For the text-containing cell, return its midpoint in [x, y] coordinate format. 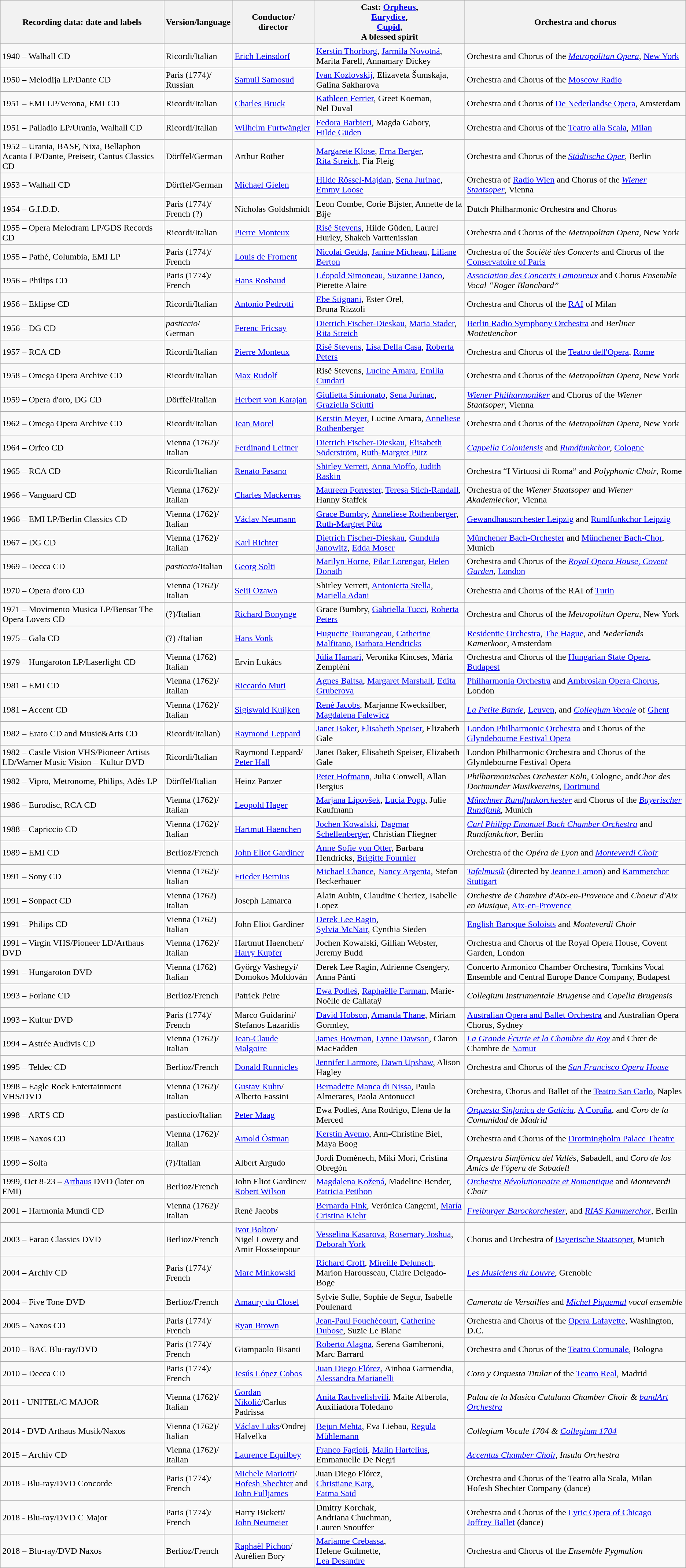
Hartmut Haenchen [273, 829]
Magdalena Kožená, Madeline Bender, Patricia Petibon [389, 1187]
Wilhelm Furtwängler [273, 128]
2018 - Blu-ray/DVD C Major [82, 1517]
Paris (1774)/Russian [198, 80]
Herbert von Karajan [273, 400]
Gewandhausorchester Leipzig and Rundfunkchor Leipzig [575, 519]
1993 – Kultur DVD [82, 1020]
Charles Bruck [273, 103]
1979 – Hungaroton LP/Laserlight CD [82, 662]
1991 – Sony CD [82, 877]
Nicholas Goldshmidt [273, 209]
Donald Runnicles [273, 1067]
Grace Bumbry, Gabriella Tucci, Roberta Peters [389, 614]
Júlia Hamari, Veronika Kincses, Mária Zempléni [389, 662]
Tafelmusik (directed by Jeanne Lamon) and Kammerchor Stuttgart [575, 877]
1962 – Omega Opera Archive CD [82, 424]
Bernarda Fink, Verónica Cangemi, María Cristina Kiehr [389, 1210]
Frieder Bernius [273, 877]
Raphaël Pichon/Aurélien Bory [273, 1551]
(?) /Italian [198, 638]
Marco Guidarini/Stefanos Lazaridis [273, 1020]
Collegium Instrumentale Brugense and Capella Brugensis [575, 995]
Léopold Simoneau, Suzanne Danco, Pierette Alaire [389, 280]
Orchestra and Chorus of the San Francisco Opera House [575, 1067]
Les Musiciens du Louvre, Grenoble [575, 1273]
Gordan Nikolić/Carlus Padrissa [273, 1402]
1991 – Philips CD [82, 924]
1953 – Walhall CD [82, 185]
David Hobson, Amanda Thane, Miriam Gormley, [389, 1020]
1951 – Palladio LP/Urania, Walhall CD [82, 128]
Antonio Pedrotti [273, 304]
Orchestra and Chorus of the Teatro alla Scala, MilanHofesh Shechter Company (dance) [575, 1483]
La Petite Bande, Leuven, and Collegium Vocale of Ghent [575, 710]
Cappella Coloniensis and Rundfunkchor, Cologne [575, 447]
Marianne Crebassa,Helene Guilmette,Lea Desandre [389, 1551]
Dmitry Korchak,Andriana Chuchman,Lauren Snouffer [389, 1517]
Agnes Baltsa, Margaret Marshall, Edita Gruberova [389, 685]
Huguette Tourangeau, Catherine Malfitano, Barbara Hendricks [389, 638]
Philharmonisches Orchester Köln, Cologne, andChor des Dortmunder Musikvereins, Dortmund [575, 781]
1998 – ARTS CD [82, 1115]
Orchestra and Chorus of the Teatro dell'Opera, Rome [575, 352]
Orchestra and Chorus of De Nederlandse Opera, Amsterdam [575, 103]
Hartmut Haenchen/ Harry Kupfer [273, 948]
Erich Leinsdorf [273, 56]
Anita Rachvelishvili, Maite Alberola, Auxiliadora Toledano [389, 1402]
Hans Rosbaud [273, 280]
Arthur Rother [273, 156]
Orchestra and Chorus of the Städtische Oper, Berlin [575, 156]
Orchestra and Chorus of the Moscow Radio [575, 80]
1999 – Solfa [82, 1163]
Hans Vonk [273, 638]
Laurence Equilbey [273, 1454]
Ebe Stignani, Ester Orel, Bruna Rizzoli [389, 304]
1998 – Naxos CD [82, 1139]
1950 – Melodija LP/Dante CD [82, 80]
1982 – Castle Vision VHS/Pioneer Artists LD/Warner Music Vision – Kultur DVD [82, 757]
1982 – Vipro, Metronome, Philips, Adès LP [82, 781]
1999, Oct 8-23 – Arthaus DVD (later on EMI) [82, 1187]
1967 – DG CD [82, 542]
James Bowman, Lynne Dawson, Claron MacFadden [389, 1043]
Shirley Verrett, Antonietta Stella, Mariella Adani [389, 590]
1975 – Gala CD [82, 638]
Palau de la Musica Catalana Chamber Choir & bandArt Orchestra [575, 1402]
Camerata de Versailles and Michel Piquemal vocal ensemble [575, 1302]
Jean Morel [273, 424]
Alain Aubin, Claudine Cheriez, Isabelle Lopez [389, 900]
Ferdinand Leitner [273, 447]
Association des Concerts Lamoureux and Chorus Ensemble Vocal “Roger Blanchard” [575, 280]
1970 – Opera d'oro CD [82, 590]
Berlin Radio Symphony Orchestra and Berliner Mottettenchor [575, 328]
1989 – EMI CD [82, 853]
English Baroque Soloists and Monteverdi Choir [575, 924]
Seiji Ozawa [273, 590]
1982 – Erato CD and Music&Arts CD [82, 734]
Orchestra, Chorus and Ballet of the Teatro San Carlo, Naples [575, 1091]
Orchestra and Chorus of the Ensemble Pygmalion [575, 1551]
2001 – Harmonia Mundi CD [82, 1210]
1955 – Opera Melodram LP/GDS Records CD [82, 232]
Raymond Leppard/Peter Hall [273, 757]
1964 – Orfeo CD [82, 447]
Accentus Chamber Choir, Insula Orchestra [575, 1454]
Dutch Philharmonic Orchestra and Chorus [575, 209]
Arnold Östman [273, 1139]
Charles Mackerras [273, 495]
Concerto Armonico Chamber Orchestra, Tomkins Vocal Ensemble and Central Europe Dance Company, Budapest [575, 972]
Riccardo Muti [273, 685]
1956 – Eklipse CD [82, 304]
Ervin Lukács [273, 662]
2015 – Archiv CD [82, 1454]
Orchestra and chorus [575, 22]
Münchener Bach-Orchester and Münchener Bach-Chor, Munich [575, 542]
Orchestra and Chorus of the RAI of Turin [575, 590]
Orchestra and Chorus of the Lyric Opera of ChicagoJoffrey Ballet (dance) [575, 1517]
Amaury du Closel [273, 1302]
Jordi Domènech, Miki Mori, Cristina Obregón [389, 1163]
Philharmonia Orchestra and Ambrosian Opera Chorus, London [575, 685]
2018 - Blu-ray/DVD Concorde [82, 1483]
Chorus and Orchestra of Bayerische Staatsoper, Munich [575, 1239]
Leon Combe, Corie Bijster, Annette de la Bije [389, 209]
Leopold Hager [273, 805]
Juan Diego Flórez, Ainhoa Garmendia, Alessandra Marianelli [389, 1373]
Giampaolo Bisanti [273, 1350]
1951 – EMI LP/Verona, EMI CD [82, 103]
Carl Philipp Emanuel Bach Chamber Orchestra and Rundfunkchor, Berlin [575, 829]
Orchestra of Radio Wien and Chorus of the Wiener Staatsoper, Vienna [575, 185]
1991 – Hungaroton DVD [82, 972]
Orchestra and Chorus of the Drottningholm Palace Theatre [575, 1139]
Risë Stevens, Lisa Della Casa, Roberta Peters [389, 352]
Ewa Podleś, Ana Rodrigo, Elena de la Merced [389, 1115]
György Vashegyi/Domokos Moldován [273, 972]
Michael Chance, Nancy Argenta, Stefan Beckerbauer [389, 877]
Michele Mariotti/Hofesh Shechter andJohn Fulljames [273, 1483]
John Eliot Gardiner/Robert Wilson [273, 1187]
1971 – Movimento Musica LP/Bensar The Opera Lovers CD [82, 614]
Georg Solti [273, 567]
René Jacobs [273, 1210]
1959 – Opera d'oro, DG CD [82, 400]
1991 – Sonpact CD [82, 900]
Orchestra of the Wiener Staatsoper and Wiener Akademiechor, Vienna [575, 495]
Conductor/director [273, 22]
1966 – EMI LP/Berlin Classics CD [82, 519]
1955 – Pathé, Columbia, EMI LP [82, 257]
Australian Opera and Ballet Orchestra and Australian Opera Chorus, Sydney [575, 1020]
1965 – RCA CD [82, 471]
Bejun Mehta, Eva Liebau, Regula Mühlemann [389, 1431]
Residentie Orchestra, The Hague, and Nederlands Kamerkoor, Amsterdam [575, 638]
1994 – Astrée Audivis CD [82, 1043]
Orchestra and Chorus of the Opera Lafayette, Washington, D.C. [575, 1325]
Ewa Podleś, Raphaëlle Farman, Marie-Noëlle de Callataÿ [389, 995]
1998 – Eagle Rock Entertainment VHS/DVD [82, 1091]
Orchestra “I Virtuosi di Roma” and Polyphonic Choir, Rome [575, 471]
2005 – Naxos CD [82, 1325]
2003 – Farao Classics DVD [82, 1239]
Franco Fagioli, Malin Hartelius, Emmanuelle De Negri [389, 1454]
Risë Stevens, Hilde Güden, Laurel Hurley, Shakeh Varttenissian [389, 232]
Václav Neumann [273, 519]
1981 – EMI CD [82, 685]
Roberto Alagna, Serena Gamberoni, Marc Barrard [389, 1350]
Grace Bumbry, Anneliese Rothenberger, Ruth-Margret Pütz [389, 519]
Nicolai Gedda, Janine Micheau, Liliane Berton [389, 257]
Orchestre de Chambre d'Aix-en-Provence and Choeur d'Aix en Musique, Aix-en-Provence [575, 900]
Orchestre Révolutionnaire et Romantique and Monteverdi Choir [575, 1187]
Joseph Lamarca [273, 900]
Kathleen Ferrier, Greet Koeman, Nel Duval [389, 103]
1958 – Omega Opera Archive CD [82, 376]
Karl Richter [273, 542]
Orquestra Simfònica del Vallés, Sabadell, and Coro de los Amics de l'òpera de Sabadell [575, 1163]
Renato Fasano [273, 471]
Derek Lee Ragin, Sylvia McNair, Cynthia Sieden [389, 924]
Sigiswald Kuijken [273, 710]
1986 – Eurodisc, RCA CD [82, 805]
1956 – DG CD [82, 328]
Freiburger Barockorchester, and RIAS Kammerchor, Berlin [575, 1210]
Recording data: date and labels [82, 22]
Coro y Orquesta Titular of the Teatro Real, Madrid [575, 1373]
1940 – Walhall CD [82, 56]
Max Rudolf [273, 376]
Michael Gielen [273, 185]
Dietrich Fischer-Dieskau, Gundula Janowitz, Edda Moser [389, 542]
Risë Stevens, Lucine Amara, Emilia Cundari [389, 376]
Kerstin Meyer, Lucine Amara, Anneliese Rothenberger [389, 424]
2018 – Blu-ray/DVD Naxos [82, 1551]
La Grande Écurie et la Chambre du Roy and Chœr de Chambre de Namur [575, 1043]
1969 – Decca CD [82, 567]
1966 – Vanguard CD [82, 495]
Jochen Kowalski, Gillian Webster, Jeremy Budd [389, 948]
Richard Croft, Mireille Delunsch, Marion Harousseau, Claire Delgado-Boge [389, 1273]
Ivor Bolton/Nigel Lowery andAmir Hosseinpour [273, 1239]
1954 – G.I.D.D. [82, 209]
Bernadette Manca di Nissa, Paula Almerares, Paola Antonucci [389, 1091]
Paris (1774)/French (?) [198, 209]
1988 – Capriccio CD [82, 829]
Fedora Barbieri, Magda Gabory, Hilde Güden [389, 128]
Louis de Froment [273, 257]
Peter Maag [273, 1115]
Gustav Kuhn/Alberto Fassini [273, 1091]
1957 – RCA CD [82, 352]
Orchestra and Chorus of the RAI of Milan [575, 304]
Samuil Samosud [273, 80]
2014 - DVD Arthaus Musik/Naxos [82, 1431]
Version/language [198, 22]
Kerstin Avemo, Ann-Christine Biel, Maya Boog [389, 1139]
Vesselina Kasarova, Rosemary Joshua, Deborah York [389, 1239]
Orchestra of the Opéra de Lyon and Monteverdi Choir [575, 853]
Marc Minkowski [273, 1273]
2010 – BAC Blu-ray/DVD [82, 1350]
Jesús López Cobos [273, 1373]
Raymond Leppard [273, 734]
Derek Lee Ragin, Adrienne Csengery, Anna Pánti [389, 972]
Jennifer Larmore, Dawn Upshaw, Alison Hagley [389, 1067]
Jean-Claude Malgoire [273, 1043]
Orchestra and Chorus of the Teatro alla Scala, Milan [575, 128]
1956 – Philips CD [82, 280]
Giulietta Simionato, Sena Jurinac, Graziella Sciutti [389, 400]
Peter Hofmann, Julia Conwell, Allan Bergius [389, 781]
Patrick Peire [273, 995]
Sylvie Sulle, Sophie de Segur, Isabelle Poulenard [389, 1302]
1993 – Forlane CD [82, 995]
Cast: Orpheus,Eurydice,Cupid,A blessed spirit [389, 22]
2004 – Five Tone DVD [82, 1302]
Ivan Kozlovskij, Elizaveta Šumskaja, Galina Sakharova [389, 80]
1981 – Accent CD [82, 710]
Dietrich Fischer-Dieskau, Elisabeth Söderström, Ruth-Margret Pütz [389, 447]
Orchestra and Chorus of the Hungarian State Opera, Budapest [575, 662]
Margarete Klose, Erna Berger, Rita Streich, Fia Fleig [389, 156]
2004 – Archiv CD [82, 1273]
Juan Diego Flórez,Christiane Karg,Fatma Said [389, 1483]
Marilyn Horne, Pilar Lorengar, Helen Donath [389, 567]
Harry Bickett/John Neumeier [273, 1517]
Orquesta Sinfonica de Galicia, A Coruña, and Coro de la Comunidad de Madrid [575, 1115]
René Jacobs, Marjanne Kwecksilber, Magdalena Falewicz [389, 710]
Ricordi/Italian) [198, 734]
Ryan Brown [273, 1325]
Marjana Lipovšek, Lucia Popp, Julie Kaufmann [389, 805]
Collegium Vocale 1704 & Collegium 1704 [575, 1431]
2011 - UNITEL/C MAJOR [82, 1402]
Jean-Paul Fouchécourt, Catherine Dubosc, Suzie Le Blanc [389, 1325]
Ferenc Fricsay [273, 328]
Maureen Forrester, Teresa Stich-Randall, Hanny Staffek [389, 495]
1952 – Urania, BASF, Nixa, Bellaphon Acanta LP/Dante, Preisetr, Cantus Classics CD [82, 156]
Orchestra of the Société des Concerts and Chorus of the Conservatoire of Paris [575, 257]
Wiener Philharmoniker and Chorus of the Wiener Staatsoper, Vienna [575, 400]
Shirley Verrett, Anna Moffo, Judith Raskin [389, 471]
2010 – Decca CD [82, 1373]
Albert Argudo [273, 1163]
1991 – Virgin VHS/Pioneer LD/Arthaus DVD [82, 948]
Kerstin Thorborg, Jarmila Novotná, Marita Farell, Annamary Dickey [389, 56]
Richard Bonynge [273, 614]
1995 – Teldec CD [82, 1067]
Václav Luks/Ondrej Halvelka [273, 1431]
Orchestra and Chorus of the Teatro Comunale, Bologna [575, 1350]
Münchner Rundfunkorchester and Chorus of the Bayerischer Rundfunk, Munich [575, 805]
pasticcio/German [198, 328]
Jochen Kowalski, Dagmar Schellenberger, Christian Fliegner [389, 829]
Heinz Panzer [273, 781]
Hilde Rössel-Majdan, Sena Jurinac, Emmy Loose [389, 185]
Anne Sofie von Otter, Barbara Hendricks, Brigitte Fournier [389, 853]
Dietrich Fischer-Dieskau, Maria Stader, Rita Streich [389, 328]
